Capture the cell that displays the provided text and extract its [x, y] central coordinate. 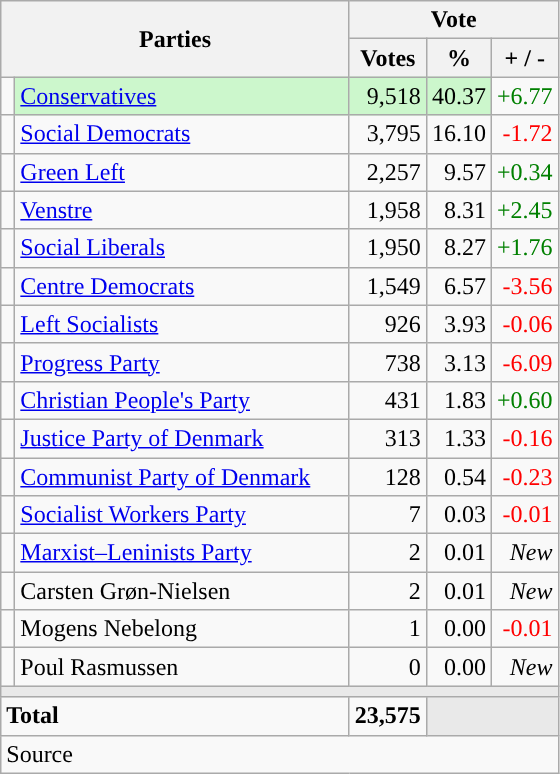
1,958 [388, 210]
431 [388, 400]
40.37 [458, 96]
Carsten Grøn-Nielsen [182, 591]
128 [388, 477]
Socialist Workers Party [182, 515]
Social Liberals [182, 248]
Venstre [182, 210]
-0.16 [524, 438]
-3.56 [524, 286]
-1.72 [524, 134]
Conservatives [182, 96]
8.27 [458, 248]
2,257 [388, 172]
+2.45 [524, 210]
0.54 [458, 477]
9.57 [458, 172]
Communist Party of Denmark [182, 477]
1,950 [388, 248]
1.33 [458, 438]
738 [388, 362]
Left Socialists [182, 324]
6.57 [458, 286]
3.93 [458, 324]
Christian People's Party [182, 400]
1 [388, 629]
Green Left [182, 172]
+1.76 [524, 248]
+ / - [524, 58]
Parties [176, 39]
926 [388, 324]
3.13 [458, 362]
9,518 [388, 96]
Centre Democrats [182, 286]
1,549 [388, 286]
+6.77 [524, 96]
Vote [454, 20]
8.31 [458, 210]
Total [176, 716]
Marxist–Leninists Party [182, 553]
-6.09 [524, 362]
Poul Rasmussen [182, 667]
16.10 [458, 134]
Justice Party of Denmark [182, 438]
Social Democrats [182, 134]
0 [388, 667]
+0.60 [524, 400]
3,795 [388, 134]
Mogens Nebelong [182, 629]
313 [388, 438]
% [458, 58]
23,575 [388, 716]
Votes [388, 58]
-0.06 [524, 324]
7 [388, 515]
1.83 [458, 400]
0.03 [458, 515]
+0.34 [524, 172]
-0.23 [524, 477]
Progress Party [182, 362]
Source [280, 754]
